From the cell containing the given text, extract its center point as [x, y] coordinate. 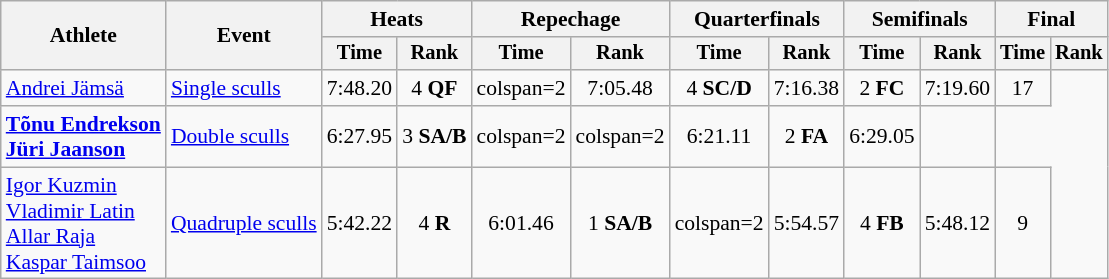
7:05.48 [620, 88]
Final [1051, 19]
7:48.20 [360, 88]
Heats [397, 19]
2 FC [882, 88]
7:19.60 [958, 88]
Athlete [84, 36]
17 [1022, 88]
Quarterfinals [758, 19]
5:48.12 [958, 223]
Quadruple sculls [244, 223]
6:01.46 [520, 223]
5:42.22 [360, 223]
Semifinals [920, 19]
6:29.05 [882, 136]
Tõnu EndreksonJüri Jaanson [84, 136]
Event [244, 36]
Single sculls [244, 88]
9 [1022, 223]
3 SA/B [434, 136]
5:54.57 [806, 223]
Repechage [570, 19]
4 R [434, 223]
4 QF [434, 88]
Double sculls [244, 136]
1 SA/B [620, 223]
4 SC/D [720, 88]
6:27.95 [360, 136]
7:16.38 [806, 88]
2 FA [806, 136]
4 FB [882, 223]
Igor KuzminVladimir LatinAllar RajaKaspar Taimsoo [84, 223]
6:21.11 [720, 136]
Andrei Jämsä [84, 88]
